Extract the (x, y) coordinate from the center of the cell holding the provided text.  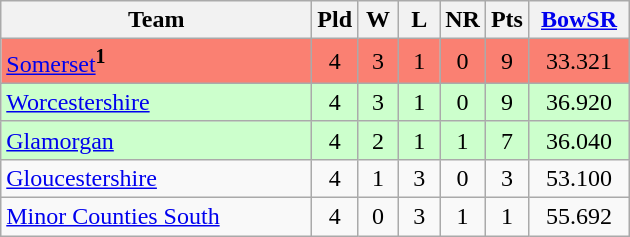
36.040 (578, 140)
2 (378, 140)
Pld (335, 20)
Gloucestershire (156, 178)
NR (463, 20)
BowSR (578, 20)
Pts (506, 20)
Team (156, 20)
7 (506, 140)
Somerset1 (156, 62)
Minor Counties South (156, 217)
L (420, 20)
55.692 (578, 217)
Worcestershire (156, 102)
Glamorgan (156, 140)
33.321 (578, 62)
36.920 (578, 102)
W (378, 20)
53.100 (578, 178)
